Identify which cell holds the provided text, then report its (x, y) central coordinate. 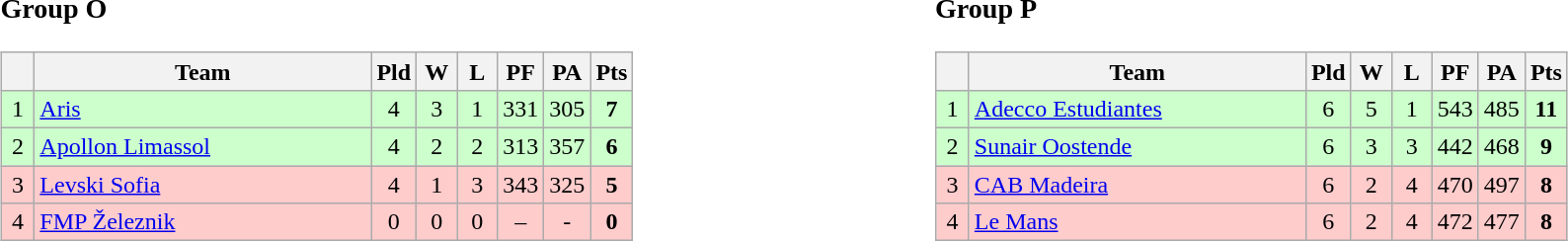
343 (521, 185)
Apollon Limassol (203, 147)
Aris (203, 109)
477 (1501, 222)
Adecco Estudiantes (1137, 109)
FMP Železnik (203, 222)
313 (521, 147)
331 (521, 109)
497 (1501, 185)
325 (567, 185)
7 (612, 109)
9 (1546, 147)
470 (1455, 185)
305 (567, 109)
468 (1501, 147)
Levski Sofia (203, 185)
357 (567, 147)
– (521, 222)
CAB Madeira (1137, 185)
543 (1455, 109)
Sunair Oostende (1137, 147)
11 (1546, 109)
Le Mans (1137, 222)
- (567, 222)
485 (1501, 109)
472 (1455, 222)
442 (1455, 147)
